Pinpoint the cell where the given text exists, returning its [x, y] midpoint coordinate. 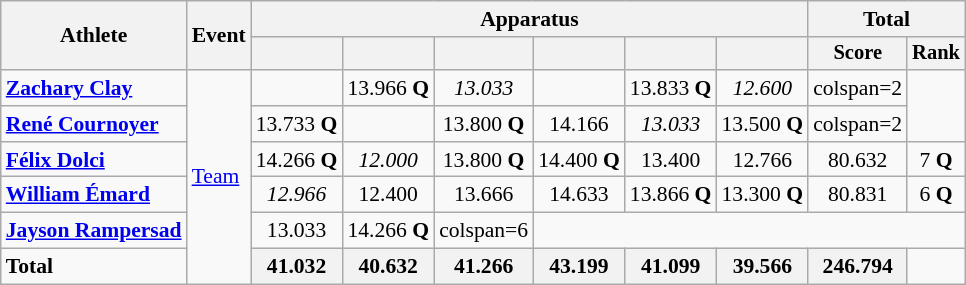
13.833 Q [671, 88]
12.966 [297, 195]
William Émard [94, 195]
246.794 [858, 267]
13.400 [671, 160]
40.632 [388, 267]
41.032 [297, 267]
Team [219, 177]
colspan=6 [484, 231]
43.199 [579, 267]
René Cournoyer [94, 124]
41.099 [671, 267]
12.766 [762, 160]
13.966 Q [388, 88]
Score [858, 54]
14.166 [579, 124]
Jayson Rampersad [94, 231]
14.633 [579, 195]
Rank [936, 54]
Zachary Clay [94, 88]
13.866 Q [671, 195]
14.400 Q [579, 160]
Félix Dolci [94, 160]
80.632 [858, 160]
80.831 [858, 195]
39.566 [762, 267]
7 Q [936, 160]
12.000 [388, 160]
6 Q [936, 195]
13.500 Q [762, 124]
13.300 Q [762, 195]
12.600 [762, 88]
Apparatus [530, 19]
41.266 [484, 267]
13.733 Q [297, 124]
Athlete [94, 36]
Event [219, 36]
12.400 [388, 195]
13.666 [484, 195]
